Extract the [x, y] coordinate from the center of the cell holding the provided text.  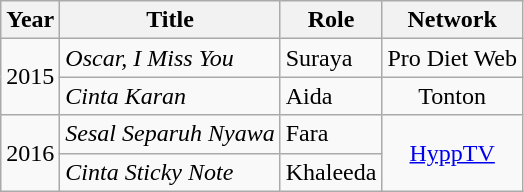
Sesal Separuh Nyawa [170, 134]
HyppTV [452, 153]
Oscar, I Miss You [170, 58]
Khaleeda [331, 172]
Aida [331, 96]
2015 [30, 77]
Title [170, 20]
Fara [331, 134]
2016 [30, 153]
Role [331, 20]
Tonton [452, 96]
Pro Diet Web [452, 58]
Network [452, 20]
Cinta Karan [170, 96]
Suraya [331, 58]
Year [30, 20]
Cinta Sticky Note [170, 172]
